Locate the cell with the specified text and output its (X, Y) center coordinate. 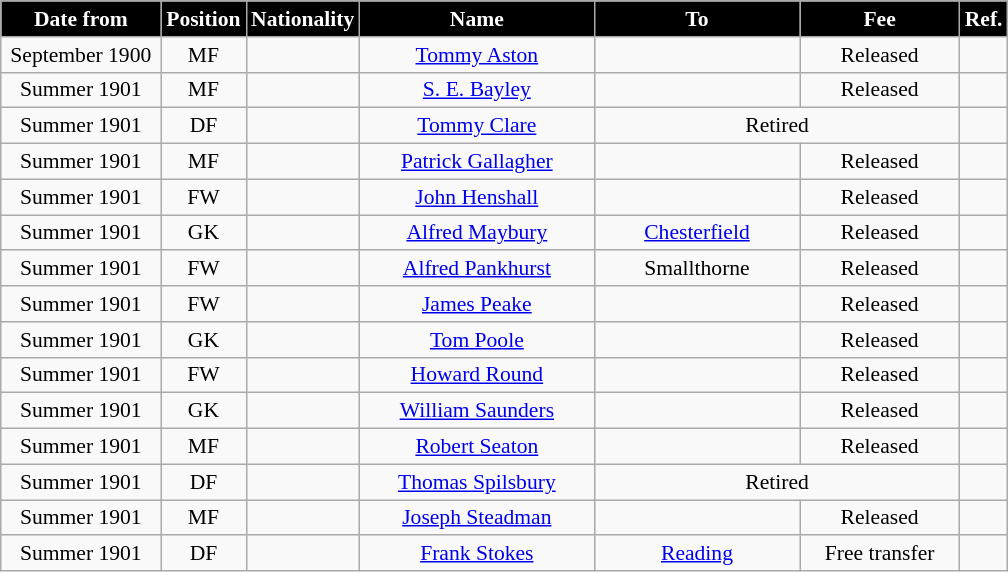
Nationality (302, 19)
Joseph Steadman (476, 518)
Alfred Maybury (476, 233)
Tommy Aston (476, 55)
Frank Stokes (476, 554)
Name (476, 19)
John Henshall (476, 197)
Tom Poole (476, 340)
Patrick Gallagher (476, 162)
Free transfer (880, 554)
Alfred Pankhurst (476, 269)
S. E. Bayley (476, 90)
William Saunders (476, 411)
Tommy Clare (476, 126)
Robert Seaton (476, 447)
Fee (880, 19)
Reading (696, 554)
James Peake (476, 304)
Date from (81, 19)
Thomas Spilsbury (476, 482)
September 1900 (81, 55)
Position (204, 19)
Howard Round (476, 375)
To (696, 19)
Ref. (984, 19)
Chesterfield (696, 233)
Smallthorne (696, 269)
